Capture the cell that displays the provided text and extract its [X, Y] central coordinate. 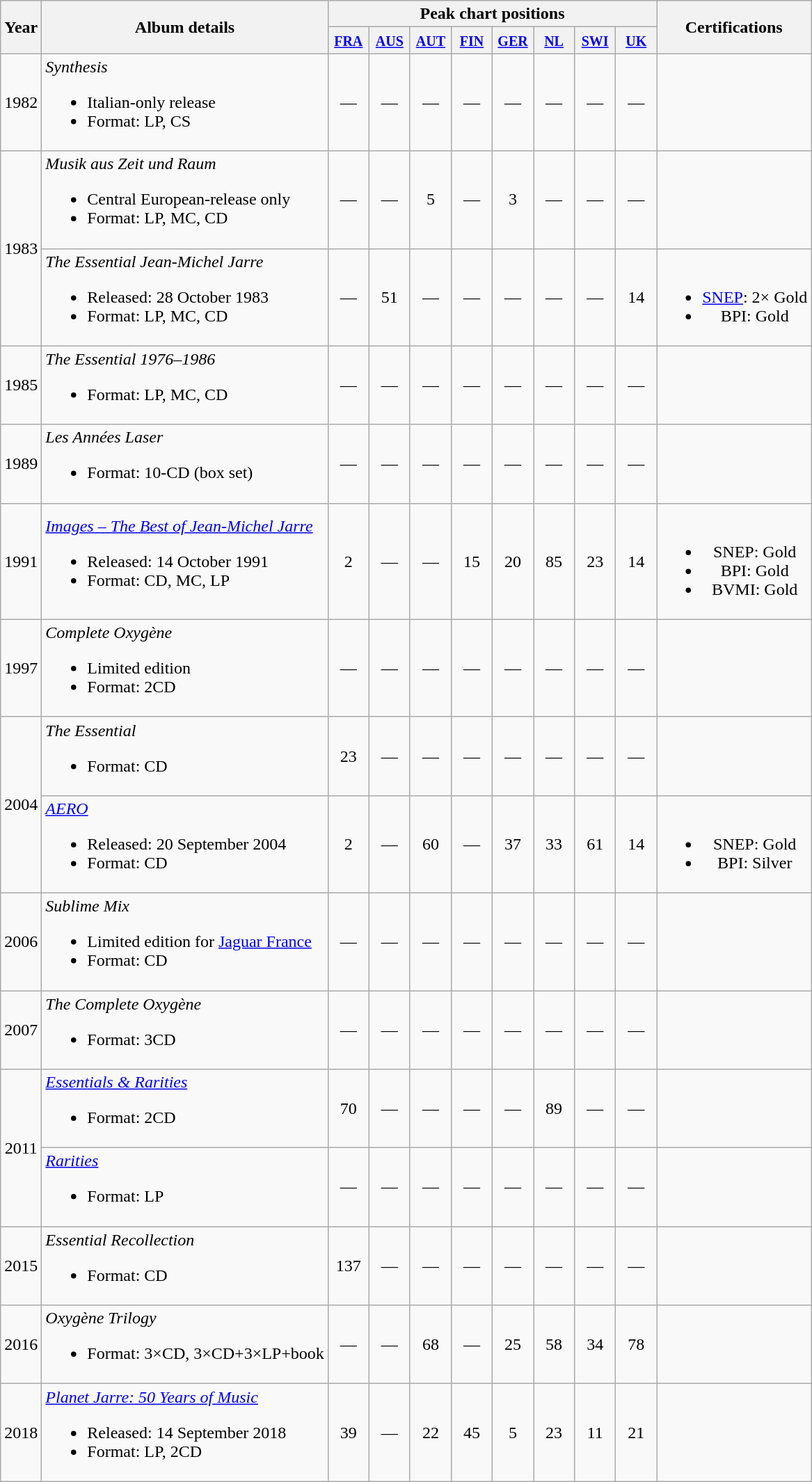
89 [554, 1109]
The Complete OxygèneFormat: 3CD [185, 1030]
1982 [21, 102]
GER [512, 40]
FRA [348, 40]
AUS [390, 40]
Peak chart positions [492, 14]
1985 [21, 385]
SNEP: GoldBPI: Silver [734, 844]
Certifications [734, 27]
68 [430, 1344]
NL [554, 40]
2011 [21, 1148]
45 [472, 1433]
Planet Jarre: 50 Years of MusicReleased: 14 September 2018Format: LP, 2CD [185, 1433]
20 [512, 561]
2007 [21, 1030]
SWI [596, 40]
61 [596, 844]
58 [554, 1344]
Essentials & RaritiesFormat: 2CD [185, 1109]
70 [348, 1109]
RaritiesFormat: LP [185, 1187]
The Essential 1976–1986Format: LP, MC, CD [185, 385]
Oxygène TrilogyFormat: 3×CD, 3×CD+3×LP+book [185, 1344]
AEROReleased: 20 September 2004Format: CD [185, 844]
Essential RecollectionFormat: CD [185, 1266]
1989 [21, 463]
85 [554, 561]
11 [596, 1433]
Complete OxygèneLimited editionFormat: 2CD [185, 668]
Musik aus Zeit und RaumCentral European-release onlyFormat: LP, MC, CD [185, 200]
FIN [472, 40]
1997 [21, 668]
22 [430, 1433]
2006 [21, 941]
AUT [430, 40]
SNEP: 2× GoldBPI: Gold [734, 297]
UK [636, 40]
The EssentialFormat: CD [185, 756]
34 [596, 1344]
39 [348, 1433]
3 [512, 200]
2018 [21, 1433]
15 [472, 561]
60 [430, 844]
1983 [21, 248]
Les Années LaserFormat: 10-CD (box set) [185, 463]
137 [348, 1266]
1991 [21, 561]
78 [636, 1344]
2016 [21, 1344]
2015 [21, 1266]
37 [512, 844]
Sublime MixLimited edition for Jaguar FranceFormat: CD [185, 941]
2004 [21, 804]
21 [636, 1433]
Album details [185, 27]
SNEP: GoldBPI: GoldBVMI: Gold [734, 561]
Images – The Best of Jean-Michel JarreReleased: 14 October 1991Format: CD, MC, LP [185, 561]
Year [21, 27]
25 [512, 1344]
SynthesisItalian-only releaseFormat: LP, CS [185, 102]
51 [390, 297]
33 [554, 844]
The Essential Jean-Michel JarreReleased: 28 October 1983Format: LP, MC, CD [185, 297]
